Identify which cell holds the provided text, then report its [x, y] central coordinate. 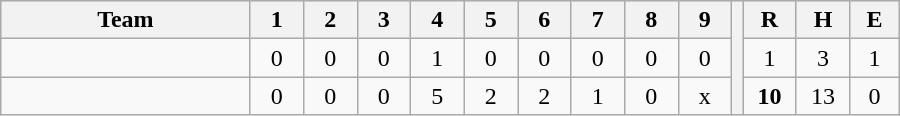
9 [705, 20]
H [823, 20]
E [874, 20]
6 [545, 20]
13 [823, 96]
R [770, 20]
7 [598, 20]
Team [126, 20]
x [705, 96]
4 [438, 20]
8 [652, 20]
10 [770, 96]
